Extract the (x, y) coordinate from the center of the cell holding the provided text.  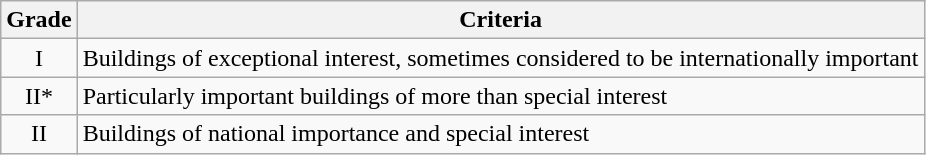
Particularly important buildings of more than special interest (500, 96)
Buildings of exceptional interest, sometimes considered to be internationally important (500, 58)
Criteria (500, 20)
II* (39, 96)
II (39, 134)
Grade (39, 20)
I (39, 58)
Buildings of national importance and special interest (500, 134)
